Pinpoint the cell where the given text exists, returning its [X, Y] midpoint coordinate. 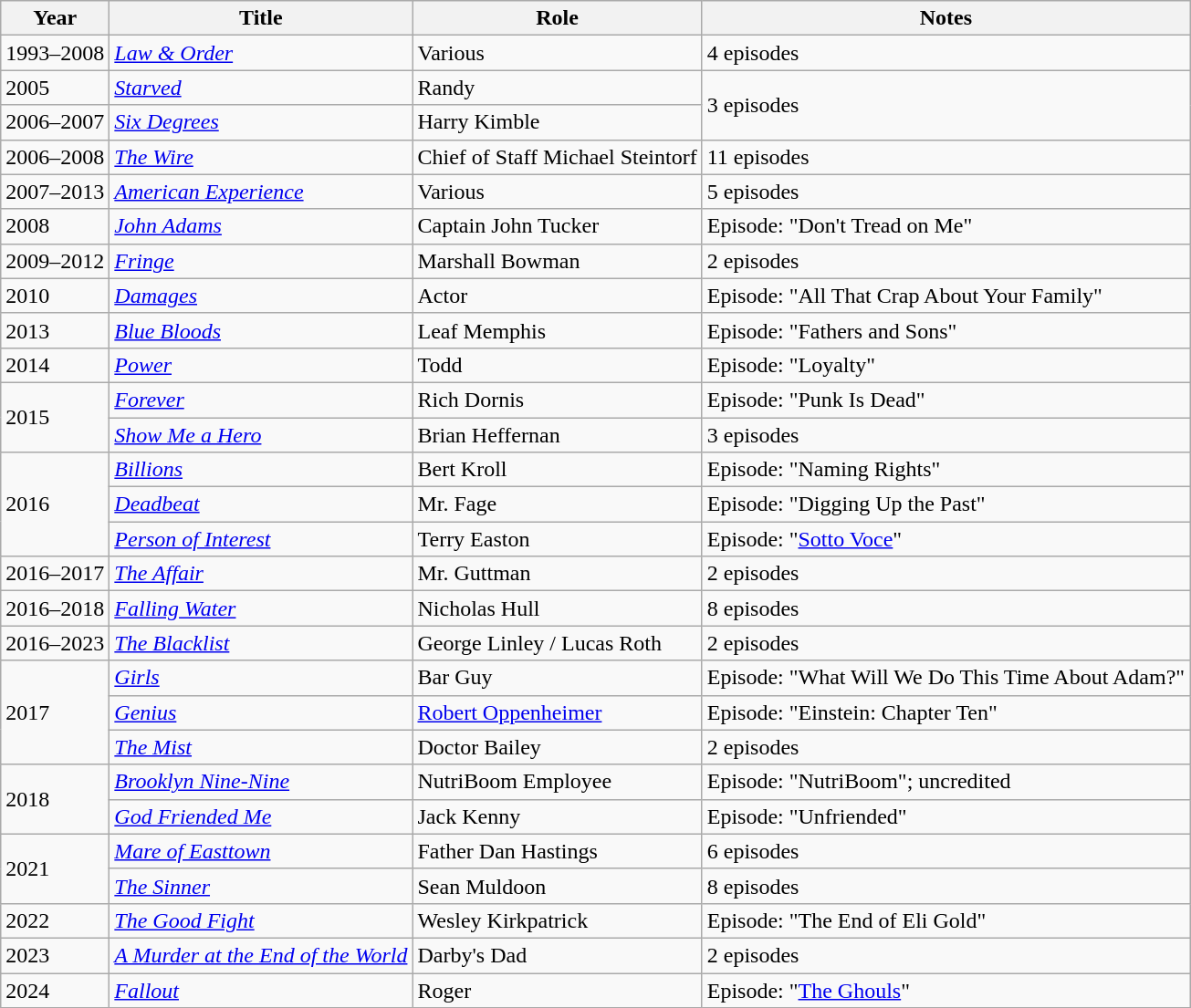
Notes [945, 18]
2024 [55, 990]
John Adams [261, 226]
Six Degrees [261, 122]
Father Dan Hastings [557, 851]
Episode: "Sotto Voce" [945, 539]
Billions [261, 470]
Leaf Memphis [557, 330]
Wesley Kirkpatrick [557, 920]
Harry Kimble [557, 122]
American Experience [261, 192]
11 episodes [945, 157]
2008 [55, 226]
Roger [557, 990]
2014 [55, 365]
2010 [55, 296]
Marshall Bowman [557, 261]
Deadbeat [261, 504]
Falling Water [261, 608]
Doctor Bailey [557, 747]
Episode: "NutriBoom"; uncredited [945, 782]
Episode: "All That Crap About Your Family" [945, 296]
2009–2012 [55, 261]
Todd [557, 365]
5 episodes [945, 192]
Robert Oppenheimer [557, 712]
Episode: "The End of Eli Gold" [945, 920]
2023 [55, 955]
2017 [55, 712]
NutriBoom Employee [557, 782]
2016–2023 [55, 643]
Episode: "Einstein: Chapter Ten" [945, 712]
Role [557, 18]
2018 [55, 799]
Episode: "Unfriended" [945, 816]
Episode: "Fathers and Sons" [945, 330]
2022 [55, 920]
Title [261, 18]
Mr. Guttman [557, 574]
The Mist [261, 747]
Chief of Staff Michael Steintorf [557, 157]
Brooklyn Nine-Nine [261, 782]
Episode: "Digging Up the Past" [945, 504]
Episode: "Punk Is Dead" [945, 400]
Captain John Tucker [557, 226]
Year [55, 18]
Power [261, 365]
Episode: "The Ghouls" [945, 990]
The Blacklist [261, 643]
Terry Easton [557, 539]
2006–2008 [55, 157]
God Friended Me [261, 816]
4 episodes [945, 53]
Bar Guy [557, 678]
2016–2018 [55, 608]
Episode: "What Will We Do This Time About Adam?" [945, 678]
Actor [557, 296]
The Good Fight [261, 920]
Bert Kroll [557, 470]
George Linley / Lucas Roth [557, 643]
Randy [557, 88]
2021 [55, 868]
Show Me a Hero [261, 435]
1993–2008 [55, 53]
Blue Bloods [261, 330]
Episode: "Loyalty" [945, 365]
2016–2017 [55, 574]
2016 [55, 504]
Person of Interest [261, 539]
6 episodes [945, 851]
2005 [55, 88]
Nicholas Hull [557, 608]
Forever [261, 400]
Rich Dornis [557, 400]
Episode: "Naming Rights" [945, 470]
Fringe [261, 261]
The Sinner [261, 886]
The Affair [261, 574]
Genius [261, 712]
Brian Heffernan [557, 435]
A Murder at the End of the World [261, 955]
The Wire [261, 157]
Fallout [261, 990]
Mr. Fage [557, 504]
2013 [55, 330]
Darby's Dad [557, 955]
Starved [261, 88]
Damages [261, 296]
Mare of Easttown [261, 851]
2007–2013 [55, 192]
Jack Kenny [557, 816]
2015 [55, 417]
Sean Muldoon [557, 886]
Girls [261, 678]
Law & Order [261, 53]
Episode: "Don't Tread on Me" [945, 226]
2006–2007 [55, 122]
